Capture the cell that displays the provided text and extract its (X, Y) central coordinate. 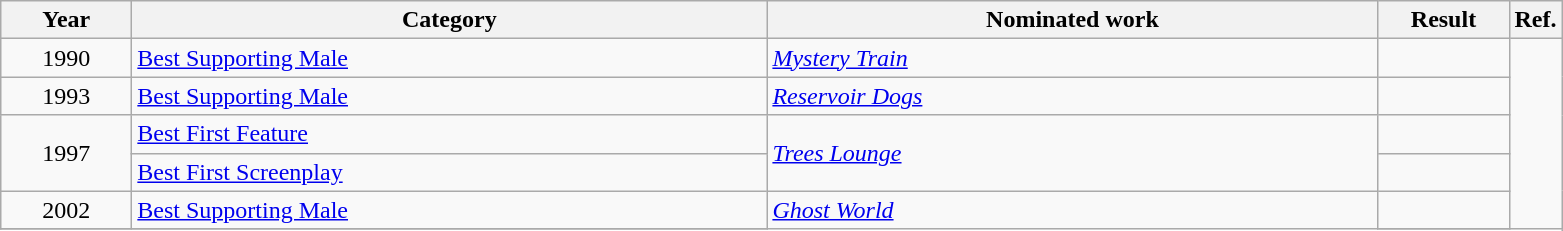
Trees Lounge (1072, 153)
Category (450, 20)
1990 (66, 58)
Year (66, 20)
Ghost World (1072, 210)
Mystery Train (1072, 58)
Best First Feature (450, 134)
1997 (66, 153)
2002 (66, 210)
1993 (66, 96)
Reservoir Dogs (1072, 96)
Best First Screenplay (450, 172)
Ref. (1536, 20)
Result (1444, 20)
Nominated work (1072, 20)
